Detect which cell encompasses the target text, then output its [x, y] center coordinate. 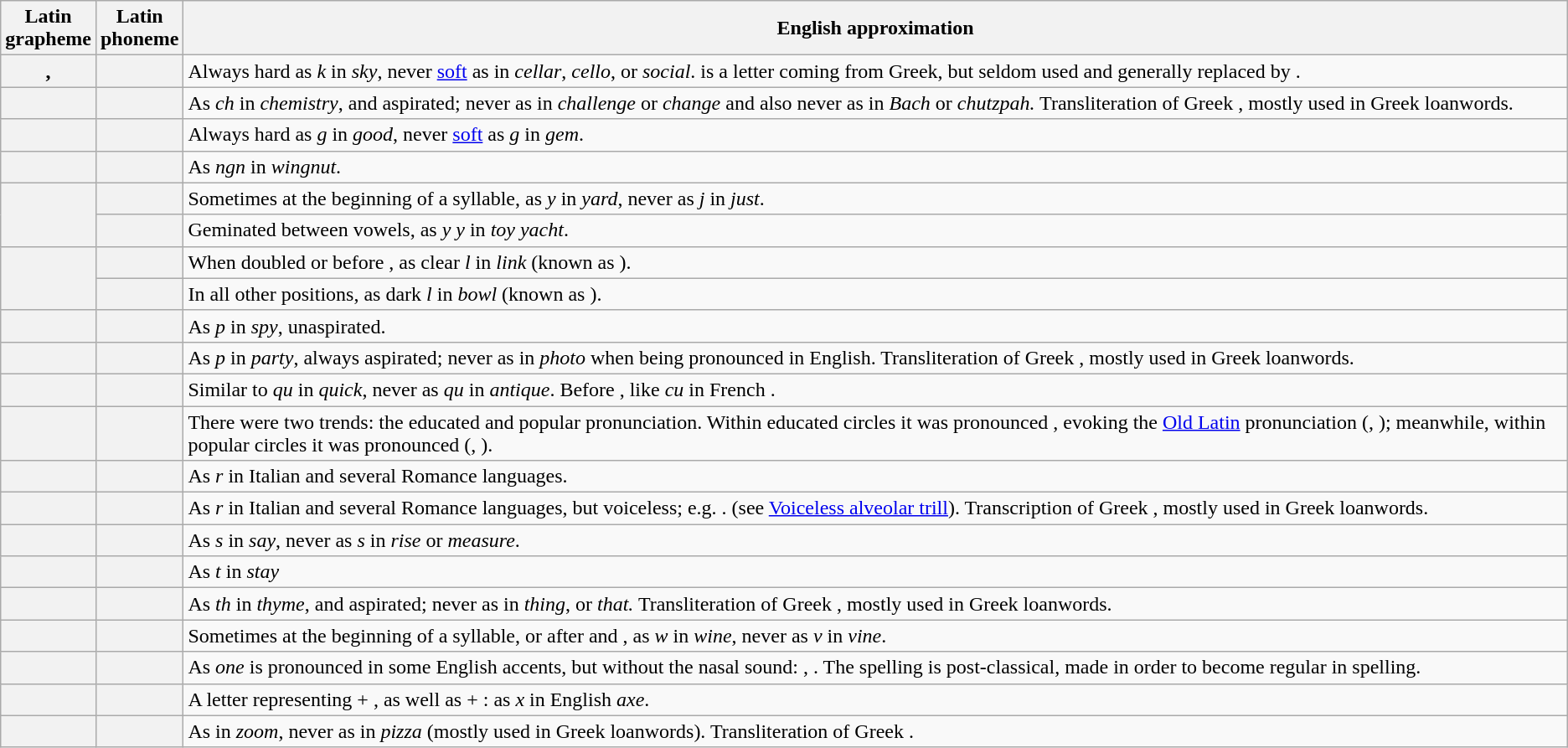
Latingrapheme [49, 28]
Sometimes at the beginning of a syllable, or after and , as w in wine, never as v in vine. [875, 636]
When doubled or before , as clear l in link (known as ). [875, 262]
Always hard as g in good, never soft as g in gem. [875, 135]
As ngn in wingnut. [875, 167]
As th in thyme, and aspirated; never as in thing, or that. Transliteration of Greek , mostly used in Greek loanwords. [875, 604]
As in zoom, never as in pizza (mostly used in Greek loanwords). Transliteration of Greek . [875, 731]
As p in spy, unaspirated. [875, 326]
As r in Italian and several Romance languages. [875, 477]
Latinphoneme [139, 28]
Sometimes at the beginning of a syllable, as y in yard, never as j in just. [875, 199]
As t in stay [875, 572]
, [49, 71]
In all other positions, as dark l in bowl (known as ). [875, 294]
Always hard as k in sky, never soft as in cellar, cello, or social. is a letter coming from Greek, but seldom used and generally replaced by . [875, 71]
A letter representing + , as well as + : as x in English axe. [875, 699]
English approximation [875, 28]
Geminated between vowels, as y y in toy yacht. [875, 230]
As p in party, always aspirated; never as in photo when being pronounced in English. Transliteration of Greek , mostly used in Greek loanwords. [875, 358]
Similar to qu in quick, never as qu in antique. Before , like cu in French . [875, 389]
As s in say, never as s in rise or measure. [875, 540]
